Identify which cell holds the provided text, then report its (X, Y) central coordinate. 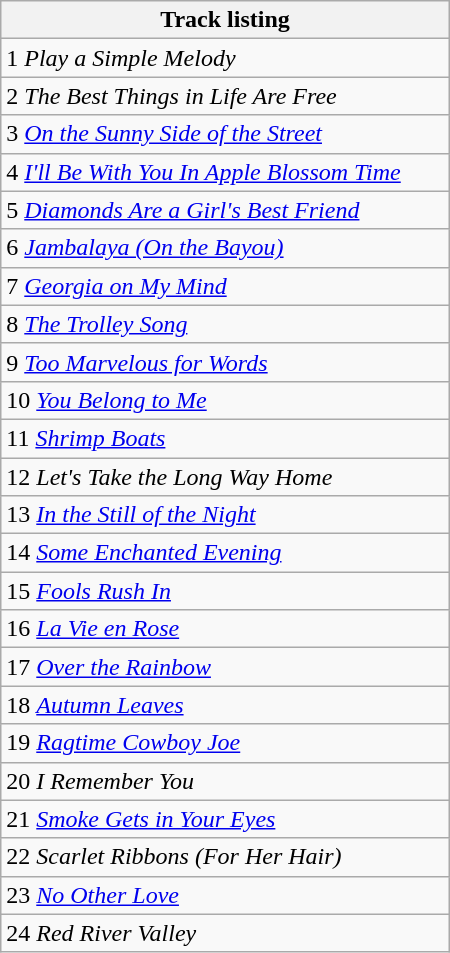
3 On the Sunny Side of the Street (225, 134)
21 Smoke Gets in Your Eyes (225, 819)
11 Shrimp Boats (225, 438)
16 La Vie en Rose (225, 629)
14 Some Enchanted Evening (225, 553)
17 Over the Rainbow (225, 667)
20 I Remember You (225, 781)
18 Autumn Leaves (225, 705)
5 Diamonds Are a Girl's Best Friend (225, 210)
12 Let's Take the Long Way Home (225, 477)
4 I'll Be With You In Apple Blossom Time (225, 172)
9 Too Marvelous for Words (225, 362)
23 No Other Love (225, 895)
24 Red River Valley (225, 933)
7 Georgia on My Mind (225, 286)
15 Fools Rush In (225, 591)
Track listing (225, 20)
6 Jambalaya (On the Bayou) (225, 248)
2 The Best Things in Life Are Free (225, 96)
8 The Trolley Song (225, 324)
10 You Belong to Me (225, 400)
19 Ragtime Cowboy Joe (225, 743)
1 Play a Simple Melody (225, 58)
22 Scarlet Ribbons (For Her Hair) (225, 857)
13 In the Still of the Night (225, 515)
